Locate the cell with the specified text and output its [X, Y] center coordinate. 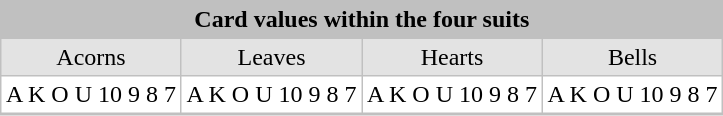
Hearts [452, 57]
Card values within the four suits [362, 20]
Bells [632, 57]
Acorns [92, 57]
Leaves [272, 57]
